Detect which cell encompasses the target text, then output its [x, y] center coordinate. 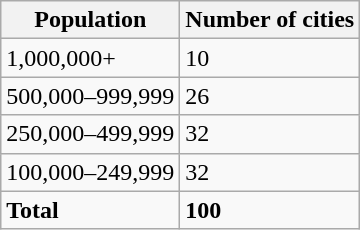
100 [270, 210]
250,000–499,999 [90, 134]
Total [90, 210]
10 [270, 58]
500,000–999,999 [90, 96]
1,000,000+ [90, 58]
26 [270, 96]
100,000–249,999 [90, 172]
Number of cities [270, 20]
Population [90, 20]
